Locate the cell with the specified text and output its (X, Y) center coordinate. 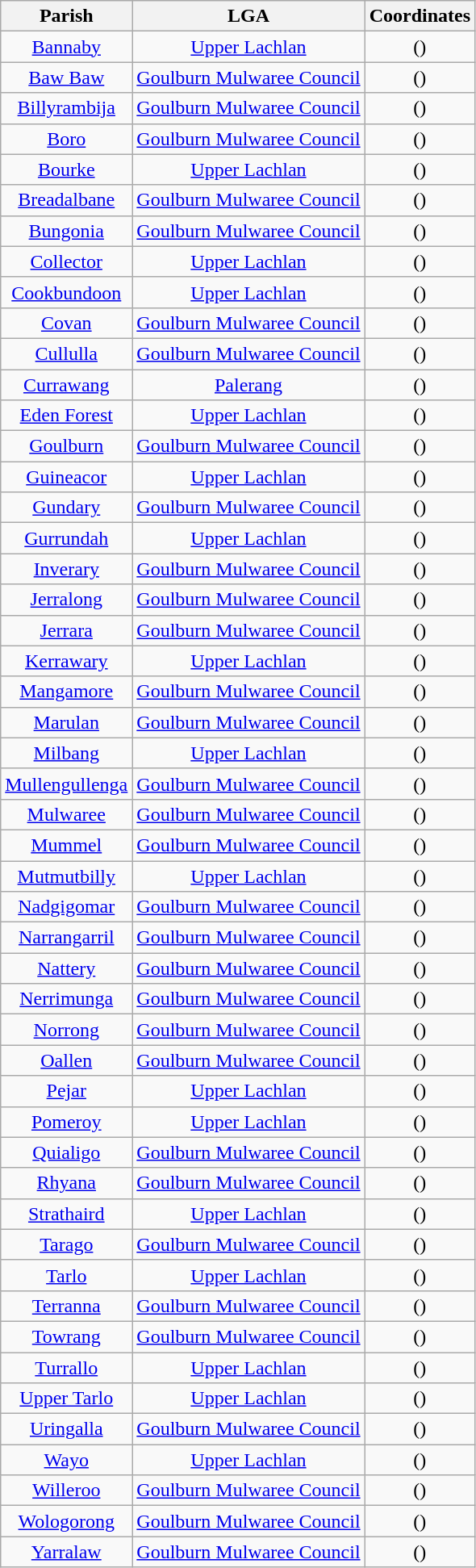
Mangamore (66, 692)
Pejar (66, 1091)
Mutmutbilly (66, 876)
Rhyana (66, 1183)
Turrallo (66, 1368)
Baw Baw (66, 77)
Gundary (66, 508)
Milbang (66, 753)
Pomeroy (66, 1122)
Bannaby (66, 47)
Breadalbane (66, 200)
Jerrara (66, 630)
Terranna (66, 1306)
Cullulla (66, 353)
Inverary (66, 569)
Collector (66, 261)
Guineacor (66, 477)
Yarralaw (66, 1552)
Towrang (66, 1336)
Jerralong (66, 600)
Narrangarril (66, 938)
LGA (248, 16)
Parish (66, 16)
Tarago (66, 1244)
Nadgigomar (66, 907)
Willeroo (66, 1491)
Wayo (66, 1460)
Coordinates (420, 16)
Uringalla (66, 1429)
Covan (66, 323)
Eden Forest (66, 416)
Marulan (66, 722)
Cookbundoon (66, 292)
Quialigo (66, 1152)
Nerrimunga (66, 999)
Oallen (66, 1060)
Mulwaree (66, 814)
Goulburn (66, 446)
Billyrambija (66, 108)
Bourke (66, 169)
Kerrawary (66, 661)
Mummel (66, 845)
Strathaird (66, 1214)
Tarlo (66, 1275)
Wologorong (66, 1521)
Norrong (66, 1030)
Bungonia (66, 231)
Mullengullenga (66, 784)
Nattery (66, 968)
Currawang (66, 385)
Palerang (248, 385)
Boro (66, 139)
Gurrundah (66, 538)
Upper Tarlo (66, 1399)
